Return the [x, y] coordinate for the center point of the cell that contains the specified text.  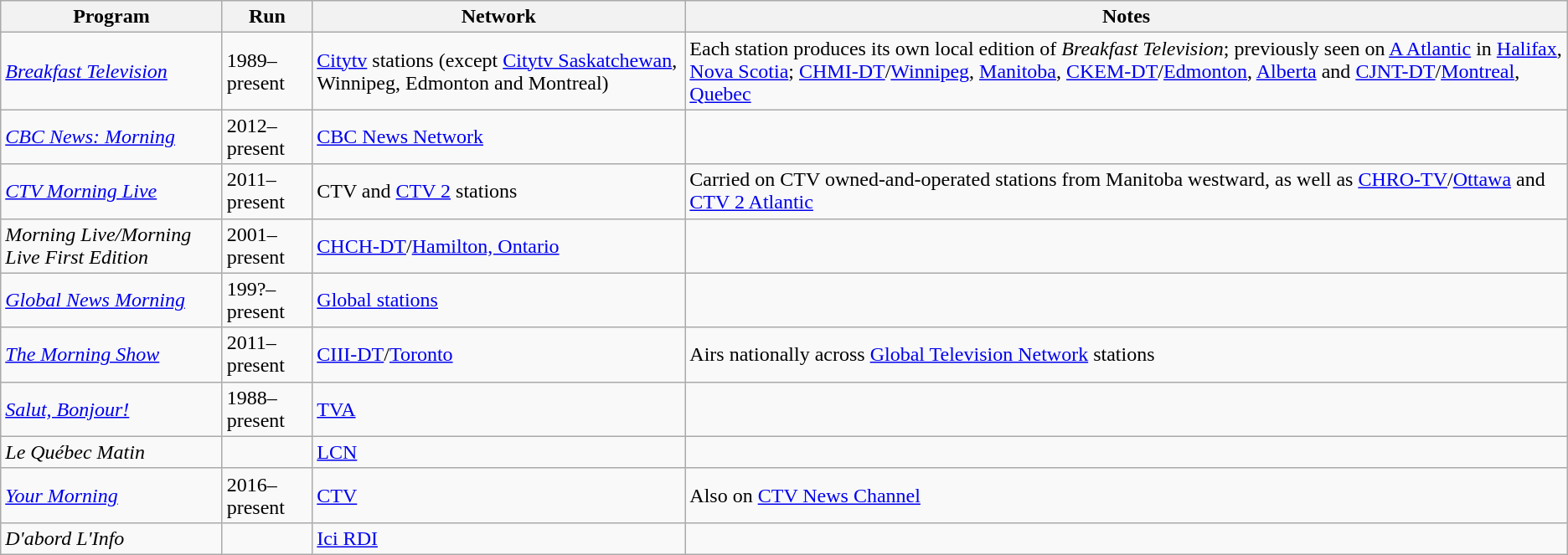
LCN [499, 452]
2012–present [267, 137]
TVA [499, 409]
Citytv stations (except Citytv Saskatchewan, Winnipeg, Edmonton and Montreal) [499, 71]
199?–present [267, 300]
Ici RDI [499, 538]
CBC News Network [499, 137]
Salut, Bonjour! [111, 409]
2001–present [267, 246]
CHCH-DT/Hamilton, Ontario [499, 246]
CTV and CTV 2 stations [499, 191]
2016–present [267, 496]
CIII-DT/Toronto [499, 355]
CBC News: Morning [111, 137]
Airs nationally across Global Television Network stations [1126, 355]
Global News Morning [111, 300]
Carried on CTV owned-and-operated stations from Manitoba westward, as well as CHRO-TV/Ottawa and CTV 2 Atlantic [1126, 191]
1988–present [267, 409]
Program [111, 17]
Global stations [499, 300]
Notes [1126, 17]
CTV [499, 496]
The Morning Show [111, 355]
Breakfast Television [111, 71]
Network [499, 17]
Morning Live/Morning Live First Edition [111, 246]
CTV Morning Live [111, 191]
Le Québec Matin [111, 452]
Run [267, 17]
Your Morning [111, 496]
1989–present [267, 71]
Also on CTV News Channel [1126, 496]
D'abord L'Info [111, 538]
